For the text-containing cell, return its midpoint in [x, y] coordinate format. 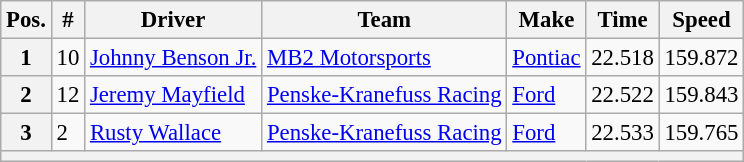
159.843 [702, 95]
Time [622, 20]
22.522 [622, 95]
Team [384, 20]
3 [26, 133]
Johnny Benson Jr. [174, 58]
Rusty Wallace [174, 133]
# [68, 20]
10 [68, 58]
22.533 [622, 133]
159.872 [702, 58]
Speed [702, 20]
12 [68, 95]
Pos. [26, 20]
Driver [174, 20]
159.765 [702, 133]
MB2 Motorsports [384, 58]
Make [546, 20]
Pontiac [546, 58]
Jeremy Mayfield [174, 95]
22.518 [622, 58]
1 [26, 58]
